Detect which cell encompasses the target text, then output its (X, Y) center coordinate. 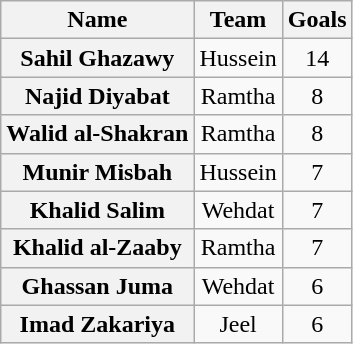
Imad Zakariya (98, 324)
Walid al-Shakran (98, 134)
Najid Diyabat (98, 96)
Munir Misbah (98, 172)
Sahil Ghazawy (98, 58)
Khalid al-Zaaby (98, 248)
Team (238, 20)
Goals (317, 20)
Khalid Salim (98, 210)
Jeel (238, 324)
14 (317, 58)
Name (98, 20)
Ghassan Juma (98, 286)
